Return the [X, Y] coordinate for the center point of the cell that contains the specified text.  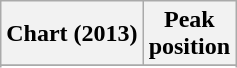
Chart (2013) [72, 34]
Peakposition [189, 34]
